From the cell containing the given text, extract its center point as (X, Y) coordinate. 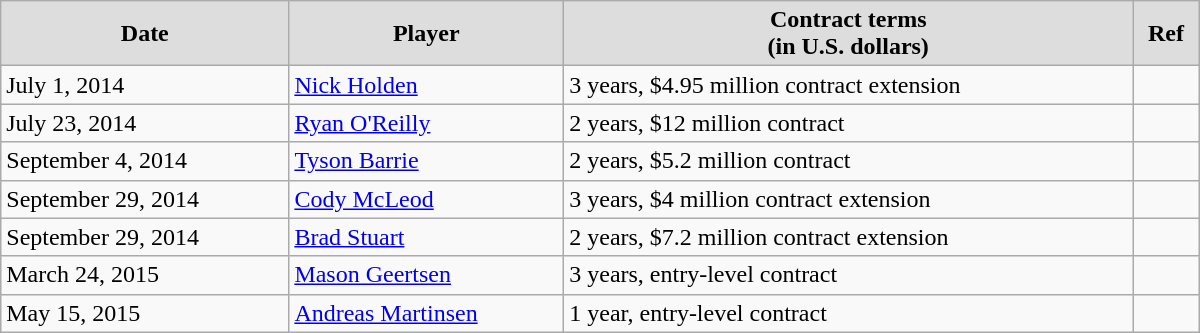
1 year, entry-level contract (848, 313)
Cody McLeod (426, 199)
Mason Geertsen (426, 275)
May 15, 2015 (145, 313)
Ref (1166, 34)
3 years, $4 million contract extension (848, 199)
Andreas Martinsen (426, 313)
Ryan O'Reilly (426, 123)
Contract terms(in U.S. dollars) (848, 34)
3 years, entry-level contract (848, 275)
Nick Holden (426, 85)
2 years, $5.2 million contract (848, 161)
2 years, $12 million contract (848, 123)
Tyson Barrie (426, 161)
July 23, 2014 (145, 123)
Player (426, 34)
September 4, 2014 (145, 161)
July 1, 2014 (145, 85)
March 24, 2015 (145, 275)
3 years, $4.95 million contract extension (848, 85)
Brad Stuart (426, 237)
2 years, $7.2 million contract extension (848, 237)
Date (145, 34)
